Locate the cell with the specified text and output its (X, Y) center coordinate. 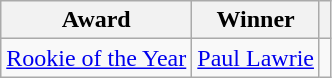
Winner (256, 20)
Paul Lawrie (256, 58)
Rookie of the Year (96, 58)
Award (96, 20)
